Pinpoint the cell where the given text exists, returning its [x, y] midpoint coordinate. 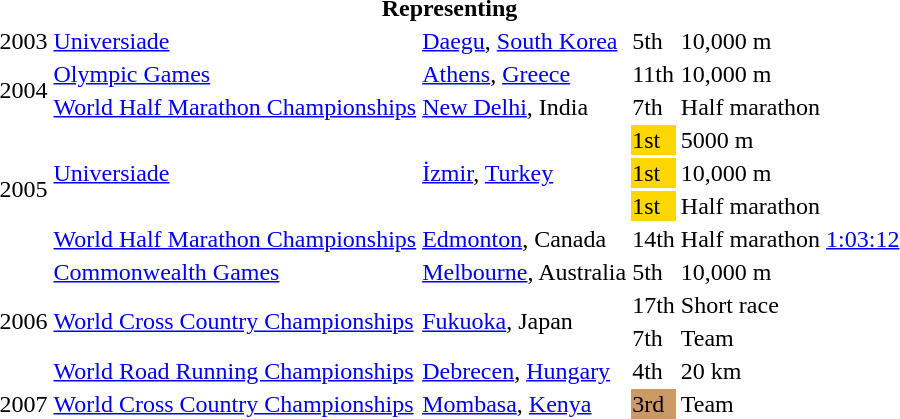
4th [654, 371]
3rd [654, 404]
20 km [750, 371]
World Road Running Championships [235, 371]
Olympic Games [235, 74]
Athens, Greece [524, 74]
11th [654, 74]
İzmir, Turkey [524, 173]
14th [654, 239]
Edmonton, Canada [524, 239]
Short race [750, 305]
New Delhi, India [524, 107]
Mombasa, Kenya [524, 404]
Melbourne, Australia [524, 272]
17th [654, 305]
Daegu, South Korea [524, 41]
5000 m [750, 140]
Fukuoka, Japan [524, 322]
Commonwealth Games [235, 272]
Debrecen, Hungary [524, 371]
